Locate the cell with the specified text and output its [X, Y] center coordinate. 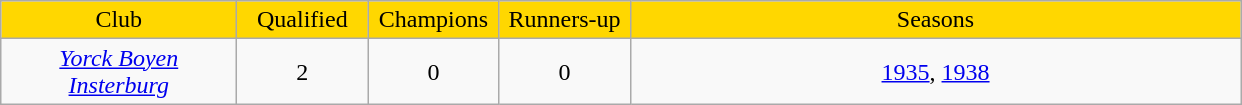
2 [302, 72]
Champions [434, 20]
1935, 1938 [936, 72]
Club [119, 20]
Seasons [936, 20]
Qualified [302, 20]
Runners-up [564, 20]
Yorck Boyen Insterburg [119, 72]
